Search for the cell housing the specified text and yield its (X, Y) center coordinate. 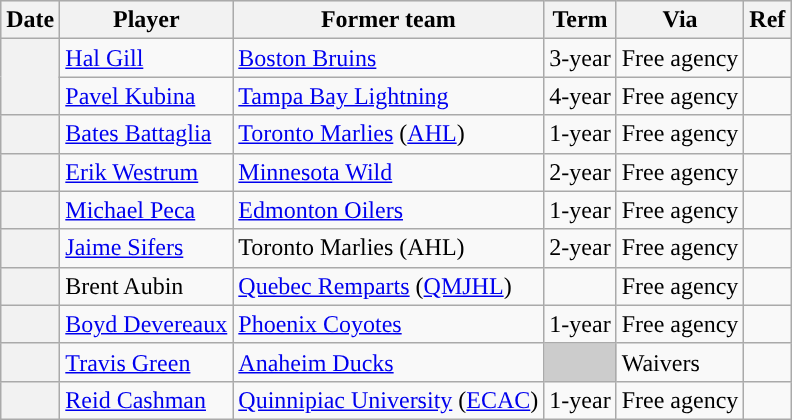
Jaime Sifers (146, 248)
Pavel Kubina (146, 96)
Former team (388, 20)
Reid Cashman (146, 400)
Michael Peca (146, 210)
Term (580, 20)
Quinnipiac University (ECAC) (388, 400)
Bates Battaglia (146, 134)
Tampa Bay Lightning (388, 96)
Anaheim Ducks (388, 362)
Boston Bruins (388, 58)
Erik Westrum (146, 172)
4-year (580, 96)
Player (146, 20)
3-year (580, 58)
Brent Aubin (146, 286)
Boyd Devereaux (146, 324)
Via (680, 20)
Quebec Remparts (QMJHL) (388, 286)
Hal Gill (146, 58)
Phoenix Coyotes (388, 324)
Minnesota Wild (388, 172)
Waivers (680, 362)
Ref (768, 20)
Edmonton Oilers (388, 210)
Travis Green (146, 362)
Date (30, 20)
